Return (X, Y) of the center of cell containing provided text 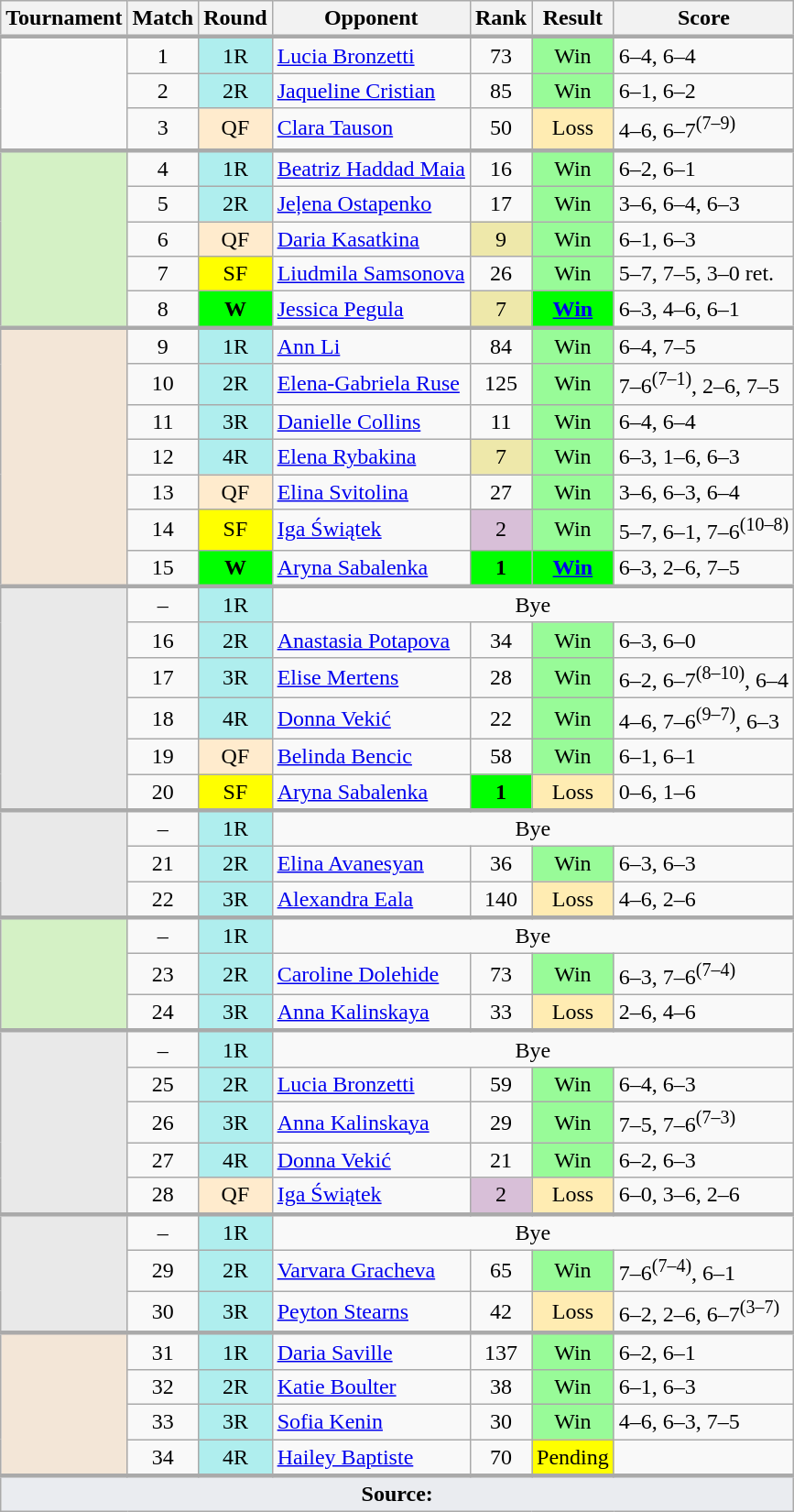
125 (500, 385)
Match (163, 19)
3–6, 6–4, 6–3 (703, 204)
6–3, 6–3 (703, 864)
14 (163, 530)
Anastasia Potapova (371, 640)
2–6, 4–6 (703, 1013)
5–7, 6–1, 7–6(10–8) (703, 530)
6–3, 6–0 (703, 640)
70 (500, 1458)
8 (163, 310)
20 (163, 793)
Belinda Bencic (371, 756)
5–7, 7–5, 3–0 ret. (703, 274)
6–3, 2–6, 7–5 (703, 568)
Clara Tauson (371, 129)
7–5, 7–6(7–3) (703, 1123)
Varvara Gracheva (371, 1270)
59 (500, 1085)
25 (163, 1085)
65 (500, 1270)
6–3, 1–6, 6–3 (703, 456)
4–6, 2–6 (703, 900)
6–1, 6–2 (703, 91)
Pending (573, 1458)
4–6, 6–7(7–9) (703, 129)
Rank (500, 19)
38 (500, 1386)
84 (500, 345)
Tournament (64, 19)
23 (163, 975)
Hailey Baptiste (371, 1458)
6–2, 2–6, 6–7(3–7) (703, 1312)
Result (573, 19)
18 (163, 718)
Peyton Stearns (371, 1312)
6–2, 6–7(8–10), 6–4 (703, 678)
4 (163, 169)
Elena-Gabriela Ruse (371, 385)
Elena Rybakina (371, 456)
6–4, 7–5 (703, 345)
Opponent (371, 19)
13 (163, 492)
36 (500, 864)
Sofia Kenin (371, 1422)
58 (500, 756)
Jeļena Ostapenko (371, 204)
6–4, 6–3 (703, 1085)
6 (163, 239)
6–0, 3–6, 2–6 (703, 1196)
4–6, 6–3, 7–5 (703, 1422)
Jessica Pegula (371, 310)
7–6(7–1), 2–6, 7–5 (703, 385)
6–3, 4–6, 6–1 (703, 310)
137 (500, 1352)
6–1, 6–1 (703, 756)
42 (500, 1312)
4–6, 7–6(9–7), 6–3 (703, 718)
12 (163, 456)
Caroline Dolehide (371, 975)
Danielle Collins (371, 422)
6–3, 7–6(7–4) (703, 975)
0–6, 1–6 (703, 793)
Source: (397, 1494)
Beatriz Haddad Maia (371, 169)
Elina Svitolina (371, 492)
85 (500, 91)
Daria Kasatkina (371, 239)
15 (163, 568)
Daria Saville (371, 1352)
6–2, 6–3 (703, 1160)
10 (163, 385)
Katie Boulter (371, 1386)
140 (500, 900)
Alexandra Eala (371, 900)
3–6, 6–3, 6–4 (703, 492)
3 (163, 129)
Elise Mertens (371, 678)
Elina Avanesyan (371, 864)
Liudmila Samsonova (371, 274)
24 (163, 1013)
Jaqueline Cristian (371, 91)
Round (235, 19)
50 (500, 129)
19 (163, 756)
Score (703, 19)
Ann Li (371, 345)
32 (163, 1386)
7–6(7–4), 6–1 (703, 1270)
5 (163, 204)
31 (163, 1352)
